Search for the cell housing the specified text and yield its [X, Y] center coordinate. 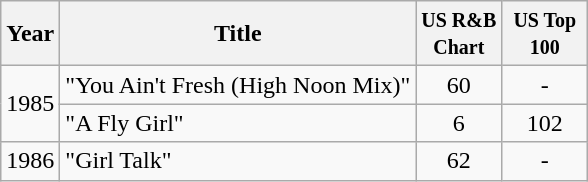
1986 [30, 161]
102 [545, 123]
US R&B Chart [459, 34]
"You Ain't Fresh (High Noon Mix)" [238, 85]
60 [459, 85]
"Girl Talk" [238, 161]
6 [459, 123]
"A Fly Girl" [238, 123]
62 [459, 161]
Year [30, 34]
Title [238, 34]
US Top 100 [545, 34]
1985 [30, 104]
